Detect which cell encompasses the target text, then output its [X, Y] center coordinate. 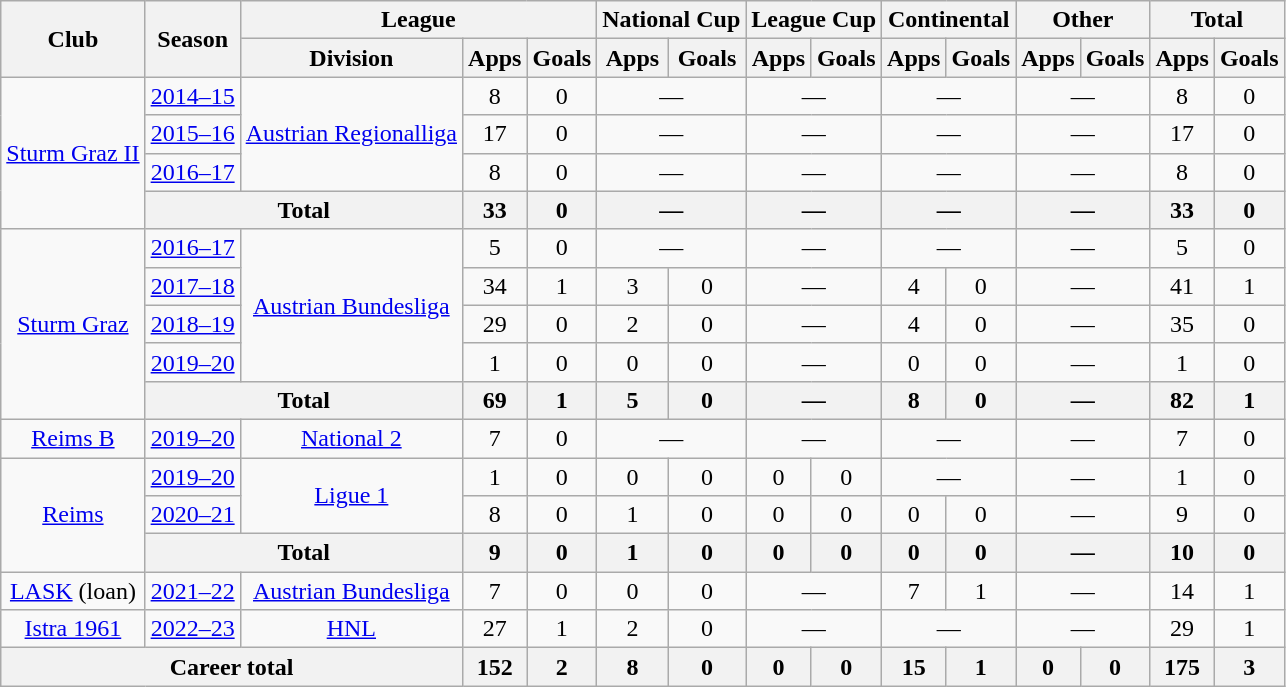
Club [73, 39]
Continental [949, 20]
Reims [73, 515]
National 2 [351, 438]
HNL [351, 629]
15 [914, 667]
69 [495, 400]
Division [351, 58]
Reims B [73, 438]
Sturm Graz [73, 324]
34 [495, 286]
2015–16 [192, 134]
2022–23 [192, 629]
Season [192, 39]
2020–21 [192, 515]
League Cup [814, 20]
Sturm Graz II [73, 153]
Austrian Regionalliga [351, 134]
League [418, 20]
82 [1182, 400]
National Cup [672, 20]
Career total [232, 667]
175 [1182, 667]
41 [1182, 286]
2017–18 [192, 286]
Other [1083, 20]
10 [1182, 553]
152 [495, 667]
2018–19 [192, 324]
Ligue 1 [351, 496]
14 [1182, 591]
2021–22 [192, 591]
27 [495, 629]
Istra 1961 [73, 629]
35 [1182, 324]
2014–15 [192, 96]
LASK (loan) [73, 591]
